Detect which cell encompasses the target text, then output its (X, Y) center coordinate. 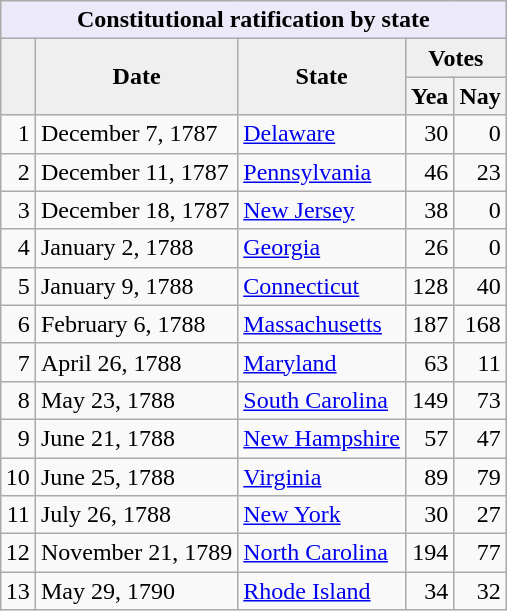
Votes (456, 58)
79 (480, 477)
149 (429, 400)
6 (18, 324)
9 (18, 438)
New Hampshire (322, 438)
November 21, 1789 (136, 553)
Rhode Island (322, 591)
7 (18, 362)
57 (429, 438)
Georgia (322, 248)
38 (429, 210)
63 (429, 362)
Yea (429, 96)
12 (18, 553)
May 23, 1788 (136, 400)
Connecticut (322, 286)
2 (18, 172)
July 26, 1788 (136, 515)
New Jersey (322, 210)
8 (18, 400)
Nay (480, 96)
194 (429, 553)
Delaware (322, 134)
168 (480, 324)
State (322, 77)
Massachusetts (322, 324)
December 11, 1787 (136, 172)
1 (18, 134)
3 (18, 210)
April 26, 1788 (136, 362)
13 (18, 591)
10 (18, 477)
73 (480, 400)
23 (480, 172)
187 (429, 324)
June 25, 1788 (136, 477)
77 (480, 553)
27 (480, 515)
4 (18, 248)
North Carolina (322, 553)
South Carolina (322, 400)
Virginia (322, 477)
89 (429, 477)
Pennsylvania (322, 172)
34 (429, 591)
May 29, 1790 (136, 591)
128 (429, 286)
5 (18, 286)
47 (480, 438)
January 9, 1788 (136, 286)
32 (480, 591)
June 21, 1788 (136, 438)
December 18, 1787 (136, 210)
New York (322, 515)
Constitutional ratification by state (253, 20)
40 (480, 286)
46 (429, 172)
December 7, 1787 (136, 134)
Maryland (322, 362)
Date (136, 77)
February 6, 1788 (136, 324)
26 (429, 248)
January 2, 1788 (136, 248)
